From the cell containing the given text, extract its center point as (X, Y) coordinate. 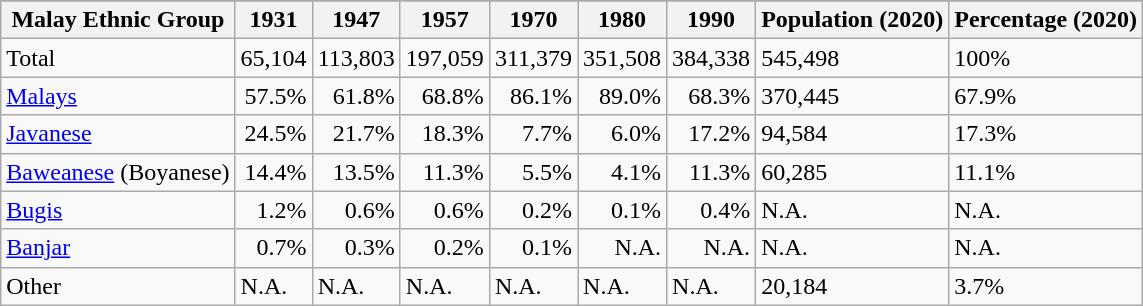
57.5% (274, 96)
Total (118, 58)
89.0% (622, 96)
94,584 (852, 134)
Banjar (118, 248)
Malays (118, 96)
1931 (274, 20)
17.2% (712, 134)
3.7% (1046, 286)
197,059 (444, 58)
1947 (356, 20)
5.5% (533, 172)
370,445 (852, 96)
100% (1046, 58)
68.3% (712, 96)
21.7% (356, 134)
13.5% (356, 172)
65,104 (274, 58)
Percentage (2020) (1046, 20)
67.9% (1046, 96)
11.1% (1046, 172)
14.4% (274, 172)
0.4% (712, 210)
311,379 (533, 58)
24.5% (274, 134)
545,498 (852, 58)
68.8% (444, 96)
1980 (622, 20)
351,508 (622, 58)
86.1% (533, 96)
Other (118, 286)
113,803 (356, 58)
1.2% (274, 210)
4.1% (622, 172)
17.3% (1046, 134)
1957 (444, 20)
Javanese (118, 134)
1970 (533, 20)
Malay Ethnic Group (118, 20)
0.7% (274, 248)
0.3% (356, 248)
6.0% (622, 134)
Bugis (118, 210)
384,338 (712, 58)
7.7% (533, 134)
1990 (712, 20)
20,184 (852, 286)
Baweanese (Boyanese) (118, 172)
60,285 (852, 172)
Population (2020) (852, 20)
18.3% (444, 134)
61.8% (356, 96)
